Scan for the cell matching the given text and deliver its [x, y] coordinate at center. 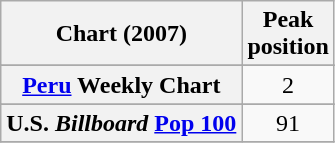
Peru Weekly Chart [122, 85]
2 [288, 85]
Chart (2007) [122, 34]
Peakposition [288, 34]
91 [288, 123]
U.S. Billboard Pop 100 [122, 123]
